Search for the cell housing the specified text and yield its (x, y) center coordinate. 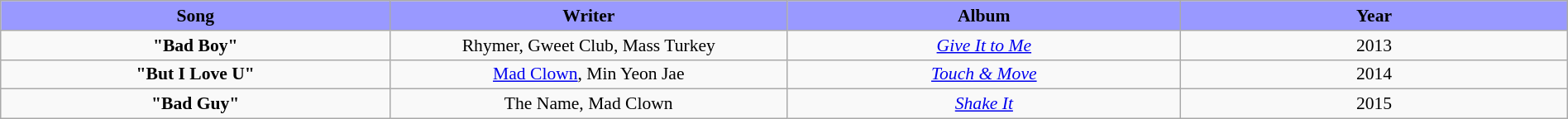
Touch & Move (984, 74)
Rhymer, Gweet Club, Mass Turkey (589, 45)
Song (195, 16)
"Bad Boy" (195, 45)
Album (984, 16)
The Name, Mad Clown (589, 104)
"Bad Guy" (195, 104)
Year (1374, 16)
2014 (1374, 74)
2015 (1374, 104)
2013 (1374, 45)
Shake It (984, 104)
Give It to Me (984, 45)
Writer (589, 16)
"But I Love U" (195, 74)
Mad Clown, Min Yeon Jae (589, 74)
